Locate the cell with the specified text and output its [x, y] center coordinate. 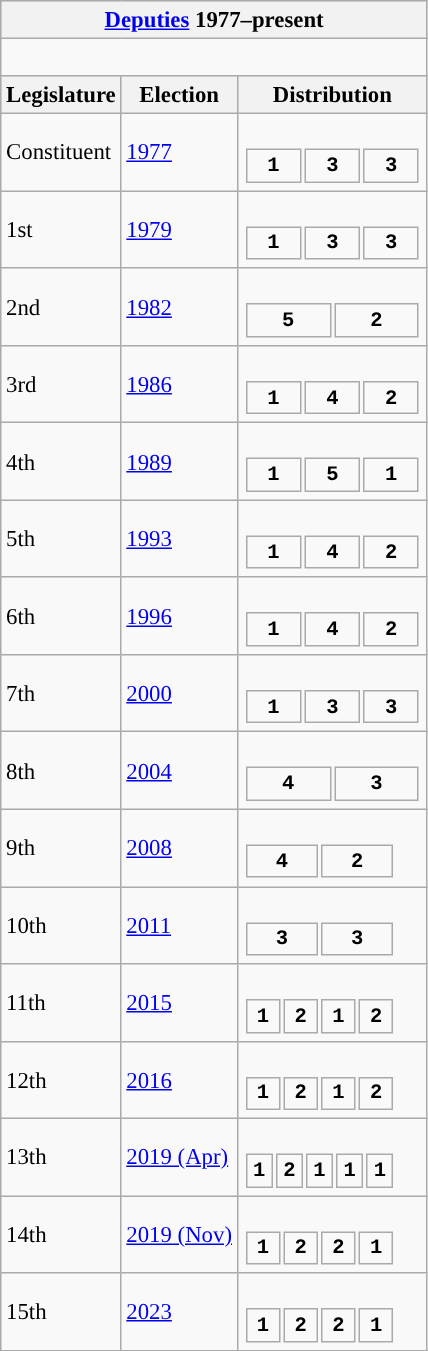
1996 [179, 616]
1 5 1 [332, 462]
Election [179, 95]
2011 [179, 926]
2004 [179, 770]
Constituent [61, 152]
2016 [179, 1080]
4th [61, 462]
4 3 [332, 770]
Legislature [61, 95]
11th [61, 1002]
6th [61, 616]
2019 (Nov) [179, 1234]
5th [61, 538]
4 2 [332, 848]
Distribution [332, 95]
10th [61, 926]
1986 [179, 384]
Deputies 1977–present [214, 20]
5 2 [332, 306]
3rd [61, 384]
2nd [61, 306]
9th [61, 848]
2023 [179, 1312]
13th [61, 1158]
7th [61, 694]
1st [61, 230]
2008 [179, 848]
1977 [179, 152]
1979 [179, 230]
2000 [179, 694]
1 2 1 1 1 [332, 1158]
3 3 [332, 926]
1993 [179, 538]
2019 (Apr) [179, 1158]
12th [61, 1080]
1982 [179, 306]
15th [61, 1312]
2015 [179, 1002]
8th [61, 770]
1989 [179, 462]
14th [61, 1234]
